Determine the (X, Y) coordinate at the center of the cell enclosing the given text.  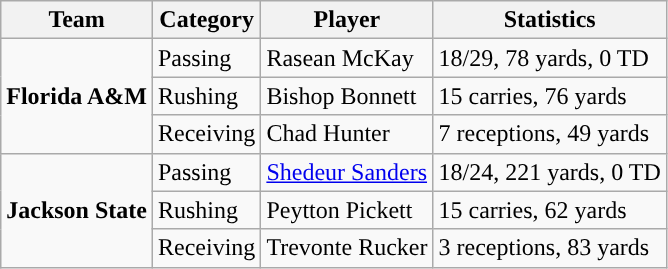
15 carries, 76 yards (550, 96)
Category (206, 20)
Statistics (550, 20)
Trevonte Rucker (347, 248)
Team (77, 20)
Peytton Pickett (347, 210)
Rasean McKay (347, 58)
Bishop Bonnett (347, 96)
Jackson State (77, 210)
7 receptions, 49 yards (550, 134)
Florida A&M (77, 96)
18/29, 78 yards, 0 TD (550, 58)
18/24, 221 yards, 0 TD (550, 172)
3 receptions, 83 yards (550, 248)
Player (347, 20)
Shedeur Sanders (347, 172)
15 carries, 62 yards (550, 210)
Chad Hunter (347, 134)
